Determine the [x, y] coordinate at the center of the cell enclosing the given text.  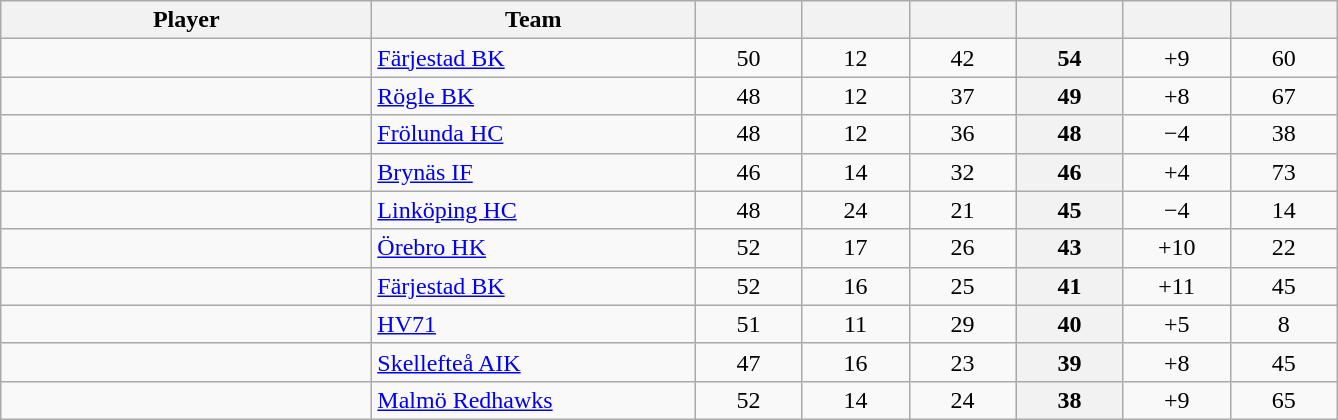
Linköping HC [534, 210]
40 [1070, 324]
25 [962, 286]
HV71 [534, 324]
67 [1284, 96]
Team [534, 20]
Brynäs IF [534, 172]
47 [748, 362]
29 [962, 324]
60 [1284, 58]
42 [962, 58]
36 [962, 134]
49 [1070, 96]
Rögle BK [534, 96]
+4 [1176, 172]
+10 [1176, 248]
11 [856, 324]
26 [962, 248]
Frölunda HC [534, 134]
23 [962, 362]
Örebro HK [534, 248]
21 [962, 210]
51 [748, 324]
39 [1070, 362]
+11 [1176, 286]
54 [1070, 58]
50 [748, 58]
Malmö Redhawks [534, 400]
43 [1070, 248]
41 [1070, 286]
17 [856, 248]
Player [186, 20]
65 [1284, 400]
Skellefteå AIK [534, 362]
22 [1284, 248]
37 [962, 96]
+5 [1176, 324]
32 [962, 172]
73 [1284, 172]
8 [1284, 324]
